Detect which cell encompasses the target text, then output its (X, Y) center coordinate. 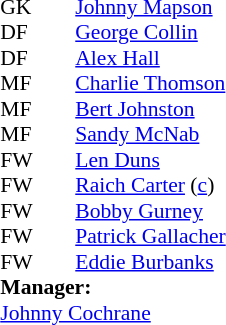
Manager: (112, 287)
George Collin (150, 33)
Raich Carter (c) (150, 185)
Alex Hall (150, 58)
Sandy McNab (150, 135)
Charlie Thomson (150, 83)
Bobby Gurney (150, 211)
Patrick Gallacher (150, 237)
Len Duns (150, 160)
Bert Johnston (150, 109)
Eddie Burbanks (150, 262)
